Capture the cell that displays the provided text and extract its (x, y) central coordinate. 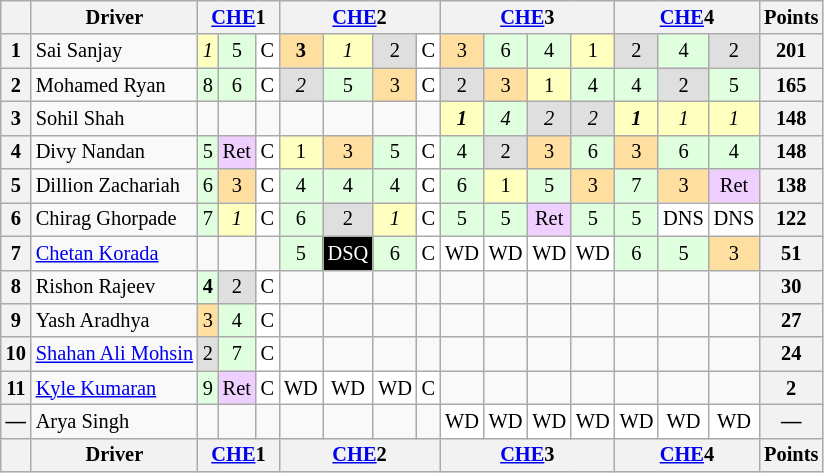
138 (791, 186)
10 (16, 354)
Chetan Korada (114, 253)
Kyle Kumaran (114, 388)
30 (791, 287)
201 (791, 51)
Dillion Zachariah (114, 186)
Rishon Rajeev (114, 287)
Arya Singh (114, 421)
51 (791, 253)
Chirag Ghorpade (114, 219)
DSQ (348, 253)
Shahan Ali Mohsin (114, 354)
Yash Aradhya (114, 320)
Mohamed Ryan (114, 85)
165 (791, 85)
24 (791, 354)
Sohil Shah (114, 118)
Sai Sanjay (114, 51)
11 (16, 388)
122 (791, 219)
27 (791, 320)
Divy Nandan (114, 152)
